Output the (x, y) coordinate of the center of the cell containing the given text.  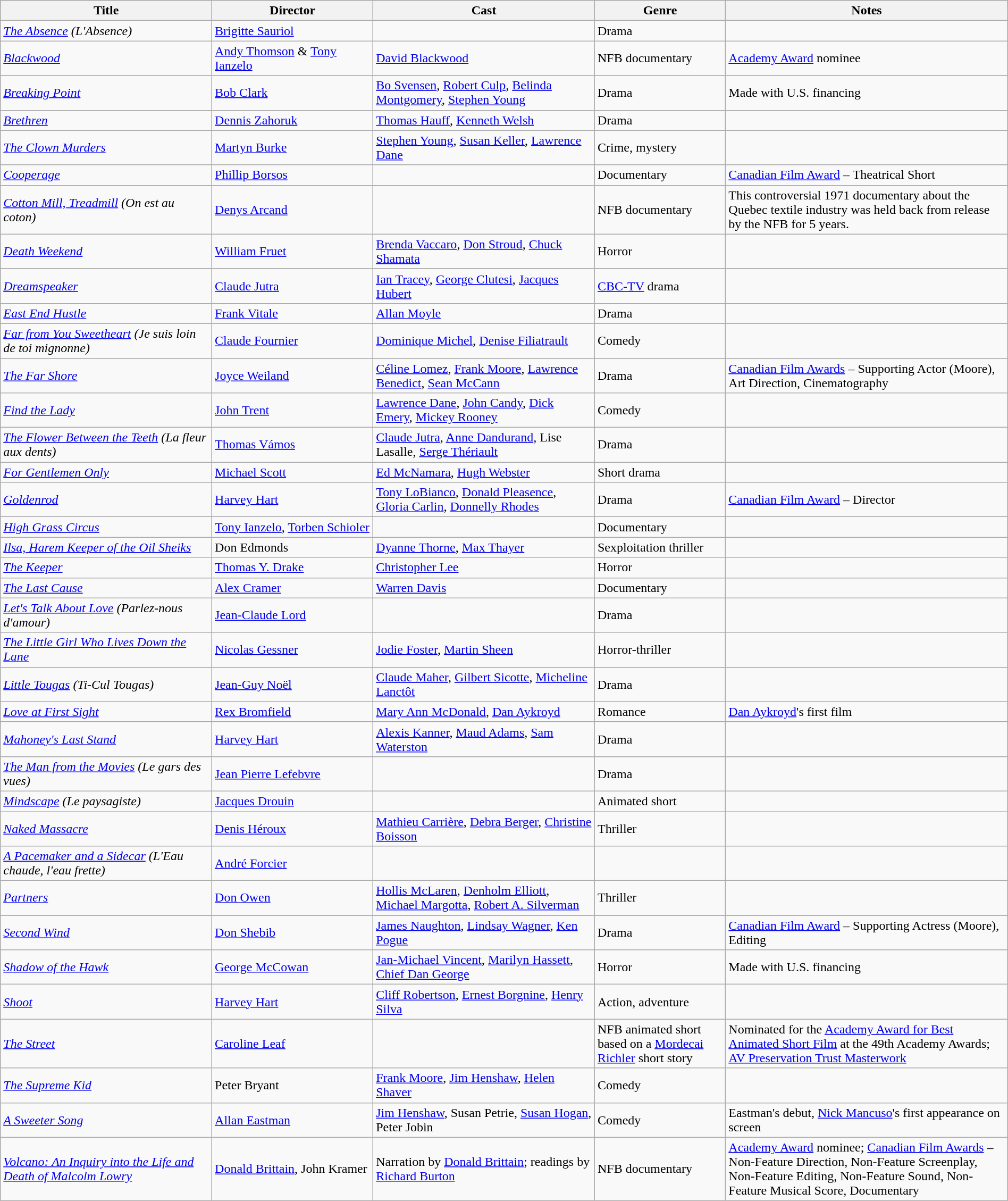
Jodie Foster, Martin Sheen (484, 650)
Donald Brittain, John Kramer (292, 1169)
Academy Award nominee (867, 59)
Frank Vitale (292, 313)
A Pacemaker and a Sidecar (L'Eau chaude, l'eau frette) (106, 864)
Canadian Film Award – Director (867, 500)
Canadian Film Award – Theatrical Short (867, 175)
Horror-thriller (660, 650)
Ed McNamara, Hugh Webster (484, 472)
Romance (660, 712)
Ian Tracey, George Clutesi, Jacques Hubert (484, 286)
Denys Arcand (292, 210)
Dan Aykroyd's first film (867, 712)
Jean-Guy Noël (292, 684)
Brenda Vaccaro, Don Stroud, Chuck Shamata (484, 251)
Jean-Claude Lord (292, 615)
Phillip Borsos (292, 175)
Animated short (660, 801)
Goldenrod (106, 500)
Nominated for the Academy Award for Best Animated Short Film at the 49th Academy Awards; AV Preservation Trust Masterwork (867, 1044)
Mahoney's Last Stand (106, 739)
Naked Massacre (106, 829)
Jim Henshaw, Susan Petrie, Susan Hogan, Peter Jobin (484, 1120)
Director (292, 11)
The Absence (L'Absence) (106, 31)
Joyce Weiland (292, 376)
Brethren (106, 120)
Jan-Michael Vincent, Marilyn Hassett, Chief Dan George (484, 967)
Cast (484, 11)
High Grass Circus (106, 527)
Ilsa, Harem Keeper of the Oil Sheiks (106, 547)
Shadow of the Hawk (106, 967)
Claude Jutra, Anne Dandurand, Lise Lasalle, Serge Thériault (484, 445)
Dyanne Thorne, Max Thayer (484, 547)
Frank Moore, Jim Henshaw, Helen Shaver (484, 1085)
Don Edmonds (292, 547)
Mindscape (Le paysagiste) (106, 801)
The Keeper (106, 568)
Mary Ann McDonald, Dan Aykroyd (484, 712)
The Clown Murders (106, 148)
Narration by Donald Brittain; readings by Richard Burton (484, 1169)
Dominique Michel, Denise Filiatrault (484, 340)
David Blackwood (484, 59)
Cliff Robertson, Ernest Borgnine, Henry Silva (484, 1002)
NFB animated short based on a Mordecai Richler short story (660, 1044)
Notes (867, 11)
Martyn Burke (292, 148)
Alex Cramer (292, 588)
Genre (660, 11)
Claude Fournier (292, 340)
Thomas Y. Drake (292, 568)
For Gentlemen Only (106, 472)
Nicolas Gessner (292, 650)
The Man from the Movies (Le gars des vues) (106, 773)
André Forcier (292, 864)
William Fruet (292, 251)
Michael Scott (292, 472)
Caroline Leaf (292, 1044)
Short drama (660, 472)
Volcano: An Inquiry into the Life and Death of Malcolm Lowry (106, 1169)
Cooperage (106, 175)
Mathieu Carrière, Debra Berger, Christine Boisson (484, 829)
Jean Pierre Lefebvre (292, 773)
Blackwood (106, 59)
Allan Eastman (292, 1120)
Stephen Young, Susan Keller, Lawrence Dane (484, 148)
Canadian Film Award – Supporting Actress (Moore), Editing (867, 933)
Brigitte Sauriol (292, 31)
Let's Talk About Love (Parlez-nous d'amour) (106, 615)
Don Owen (292, 898)
Crime, mystery (660, 148)
Eastman's debut, Nick Mancuso's first appearance on screen (867, 1120)
John Trent (292, 411)
Partners (106, 898)
Canadian Film Awards – Supporting Actor (Moore), Art Direction, Cinematography (867, 376)
This controversial 1971 documentary about the Quebec textile industry was held back from release by the NFB for 5 years. (867, 210)
Thomas Hauff, Kenneth Welsh (484, 120)
Allan Moyle (484, 313)
Little Tougas (Ti-Cul Tougas) (106, 684)
The Flower Between the Teeth (La fleur aux dents) (106, 445)
George McCowan (292, 967)
The Little Girl Who Lives Down the Lane (106, 650)
Far from You Sweetheart (Je suis loin de toi mignonne) (106, 340)
The Last Cause (106, 588)
Denis Héroux (292, 829)
The Street (106, 1044)
Claude Jutra (292, 286)
Alexis Kanner, Maud Adams, Sam Waterston (484, 739)
Don Shebib (292, 933)
Dennis Zahoruk (292, 120)
Breaking Point (106, 93)
Tony Ianzelo, Torben Schioler (292, 527)
Find the Lady (106, 411)
Second Wind (106, 933)
Title (106, 11)
James Naughton, Lindsay Wagner, Ken Pogue (484, 933)
Dreamspeaker (106, 286)
Hollis McLaren, Denholm Elliott, Michael Margotta, Robert A. Silverman (484, 898)
Tony LoBianco, Donald Pleasence, Gloria Carlin, Donnelly Rhodes (484, 500)
East End Hustle (106, 313)
Rex Bromfield (292, 712)
Love at First Sight (106, 712)
Jacques Drouin (292, 801)
Peter Bryant (292, 1085)
Lawrence Dane, John Candy, Dick Emery, Mickey Rooney (484, 411)
Andy Thomson & Tony Ianzelo (292, 59)
Shoot (106, 1002)
Cotton Mill, Treadmill (On est au coton) (106, 210)
Thomas Vámos (292, 445)
Warren Davis (484, 588)
Action, adventure (660, 1002)
Bo Svensen, Robert Culp, Belinda Montgomery, Stephen Young (484, 93)
Christopher Lee (484, 568)
Céline Lomez, Frank Moore, Lawrence Benedict, Sean McCann (484, 376)
Death Weekend (106, 251)
The Supreme Kid (106, 1085)
Claude Maher, Gilbert Sicotte, Micheline Lanctôt (484, 684)
A Sweeter Song (106, 1120)
Sexploitation thriller (660, 547)
CBC-TV drama (660, 286)
The Far Shore (106, 376)
Bob Clark (292, 93)
